Return the [X, Y] coordinate for the center point of the cell that contains the specified text.  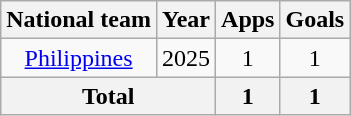
Philippines [79, 58]
Year [186, 20]
National team [79, 20]
Goals [315, 20]
Apps [248, 20]
Total [108, 96]
2025 [186, 58]
